For the text-containing cell, return its midpoint in (x, y) coordinate format. 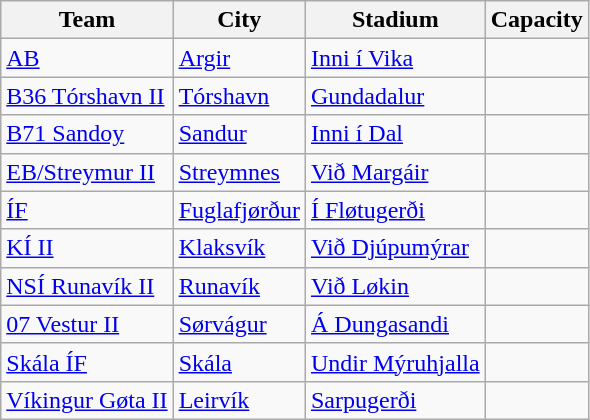
Víkingur Gøta II (87, 400)
AB (87, 58)
B71 Sandoy (87, 134)
Inni í Dal (395, 134)
Leirvík (239, 400)
Skála ÍF (87, 362)
Klaksvík (239, 248)
Streymnes (239, 172)
NSÍ Runavík II (87, 286)
Undir Mýruhjalla (395, 362)
B36 Tórshavn II (87, 96)
ÍF (87, 210)
Inni í Vika (395, 58)
Við Løkin (395, 286)
Fuglafjørður (239, 210)
Skála (239, 362)
07 Vestur II (87, 324)
Sandur (239, 134)
Capacity (536, 20)
Team (87, 20)
Sørvágur (239, 324)
Argir (239, 58)
Sarpugerði (395, 400)
Við Djúpumýrar (395, 248)
City (239, 20)
Tórshavn (239, 96)
Á Dungasandi (395, 324)
Runavík (239, 286)
KÍ II (87, 248)
Gundadalur (395, 96)
EB/Streymur II (87, 172)
Við Margáir (395, 172)
Stadium (395, 20)
Í Fløtugerði (395, 210)
